Locate the cell with the specified text and output its [X, Y] center coordinate. 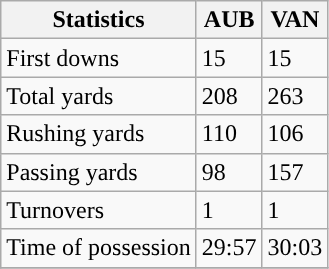
29:57 [229, 248]
263 [295, 96]
Rushing yards [99, 134]
110 [229, 134]
Statistics [99, 20]
Time of possession [99, 248]
30:03 [295, 248]
157 [295, 172]
Turnovers [99, 210]
AUB [229, 20]
First downs [99, 58]
106 [295, 134]
Total yards [99, 96]
VAN [295, 20]
98 [229, 172]
Passing yards [99, 172]
208 [229, 96]
